Capture the cell that displays the provided text and extract its (X, Y) central coordinate. 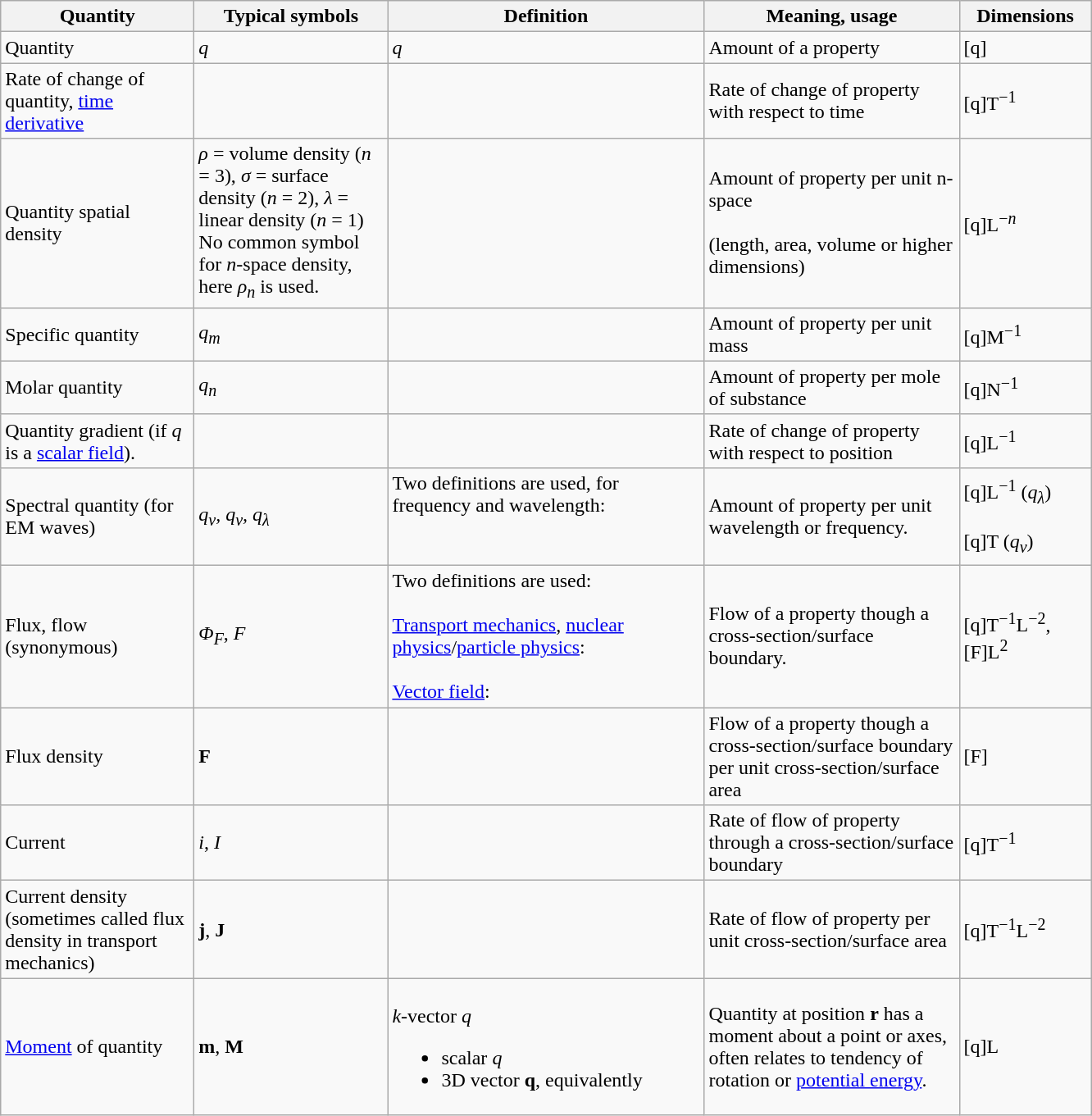
Typical symbols (291, 16)
qm (291, 335)
Specific quantity (98, 335)
Rate of flow of property per unit cross-section/surface area (831, 930)
Rate of change of property with respect to time (831, 101)
Spectral quantity (for EM waves) (98, 517)
Amount of property per unit mass (831, 335)
[q]L−1 (1025, 441)
j, J (291, 930)
[F] (1025, 756)
Definition (546, 16)
Rate of change of property with respect to position (831, 441)
Amount of a property (831, 48)
[q]T−1L−2 (1025, 930)
Quantity spatial density (98, 223)
[q]L (1025, 1046)
Molar quantity (98, 387)
i, I (291, 843)
Two definitions are used:Transport mechanics, nuclear physics/particle physics: Vector field: (546, 636)
F (291, 756)
Rate of flow of property through a cross-section/surface boundary (831, 843)
qv, qν, qλ (291, 517)
Amount of property per unit n-space (length, area, volume or higher dimensions) (831, 223)
[q]T−1L−2, [F]L2 (1025, 636)
m, M (291, 1046)
Flow of a property though a cross-section/surface boundary per unit cross-section/surface area (831, 756)
Quantity at position r has a moment about a point or axes, often relates to tendency of rotation or potential energy. (831, 1046)
Flux, flow (synonymous) (98, 636)
Dimensions (1025, 16)
Current density (sometimes called flux density in transport mechanics) (98, 930)
ΦF, F (291, 636)
[q] (1025, 48)
Quantity gradient (if q is a scalar field). (98, 441)
k-vector qscalar q 3D vector q, equivalently (546, 1046)
Two definitions are used, for frequency and wavelength: (546, 517)
ρ = volume density (n = 3), σ = surface density (n = 2), λ = linear density (n = 1)No common symbol for n-space density, here ρn is used. (291, 223)
Rate of change of quantity, time derivative (98, 101)
Meaning, usage (831, 16)
Moment of quantity (98, 1046)
Flow of a property though a cross-section/surface boundary. (831, 636)
Flux density (98, 756)
Amount of property per unit wavelength or frequency. (831, 517)
[q]L−n (1025, 223)
Amount of property per mole of substance (831, 387)
Current (98, 843)
[q]M−1 (1025, 335)
[q]L−1 (qλ)[q]T (qν) (1025, 517)
qn (291, 387)
[q]N−1 (1025, 387)
